Identify which cell holds the provided text, then report its (x, y) central coordinate. 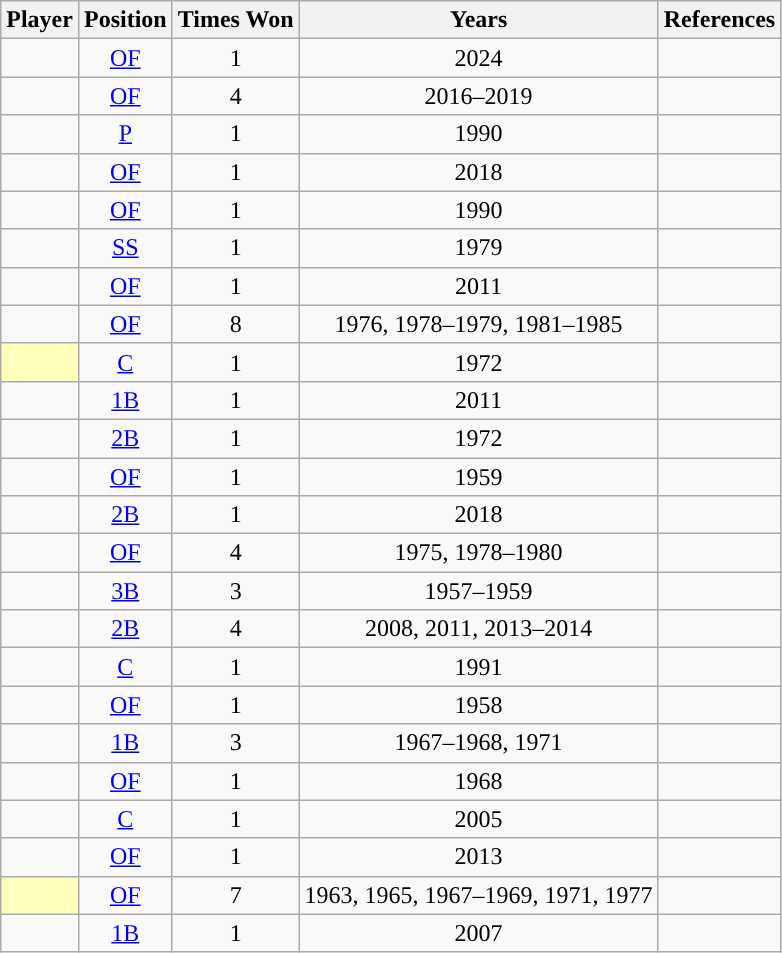
SS (125, 248)
2016–2019 (478, 96)
Position (125, 20)
7 (236, 895)
1963, 1965, 1967–1969, 1971, 1977 (478, 895)
2024 (478, 58)
3B (125, 591)
P (125, 134)
2013 (478, 857)
1967–1968, 1971 (478, 743)
Player (40, 20)
1968 (478, 781)
References (720, 20)
2008, 2011, 2013–2014 (478, 629)
2007 (478, 933)
1958 (478, 705)
1976, 1978–1979, 1981–1985 (478, 324)
8 (236, 324)
1957–1959 (478, 591)
Times Won (236, 20)
1979 (478, 248)
1975, 1978–1980 (478, 553)
1991 (478, 667)
1959 (478, 477)
2005 (478, 819)
Years (478, 20)
